From the cell containing the given text, extract its center point as [X, Y] coordinate. 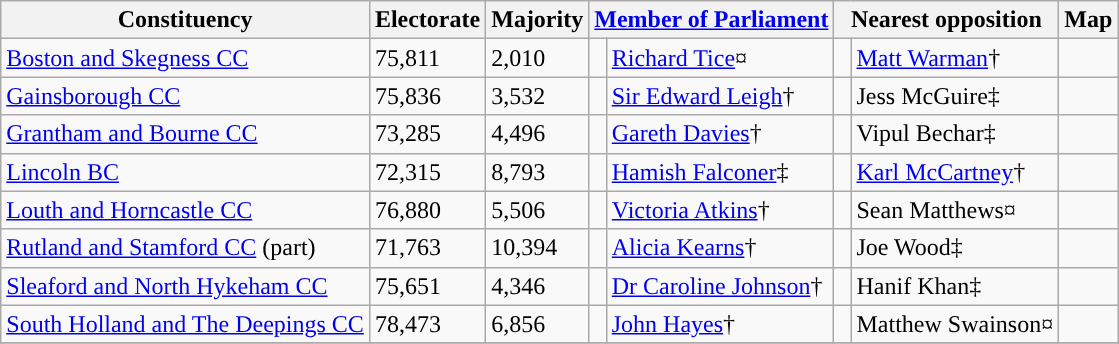
6,856 [538, 324]
Map [1088, 20]
5,506 [538, 210]
Alicia Kearns† [720, 248]
Sean Matthews¤ [955, 210]
Dr Caroline Johnson† [720, 286]
Nearest opposition [946, 20]
Vipul Bechar‡ [955, 134]
Boston and Skegness CC [186, 58]
4,496 [538, 134]
75,811 [427, 58]
Sir Edward Leigh† [720, 96]
Hamish Falconer‡ [720, 172]
Gainsborough CC [186, 96]
8,793 [538, 172]
Member of Parliament [712, 20]
Electorate [427, 20]
Sleaford and North Hykeham CC [186, 286]
2,010 [538, 58]
John Hayes† [720, 324]
Constituency [186, 20]
Karl McCartney† [955, 172]
South Holland and The Deepings CC [186, 324]
75,651 [427, 286]
Richard Tice¤ [720, 58]
Lincoln BC [186, 172]
Jess McGuire‡ [955, 96]
Louth and Horncastle CC [186, 210]
Victoria Atkins† [720, 210]
78,473 [427, 324]
Grantham and Bourne CC [186, 134]
4,346 [538, 286]
Rutland and Stamford CC (part) [186, 248]
Matthew Swainson¤ [955, 324]
10,394 [538, 248]
73,285 [427, 134]
Gareth Davies† [720, 134]
Hanif Khan‡ [955, 286]
76,880 [427, 210]
Matt Warman† [955, 58]
Majority [538, 20]
Joe Wood‡ [955, 248]
3,532 [538, 96]
72,315 [427, 172]
75,836 [427, 96]
71,763 [427, 248]
